From the cell containing the given text, extract its center point as [X, Y] coordinate. 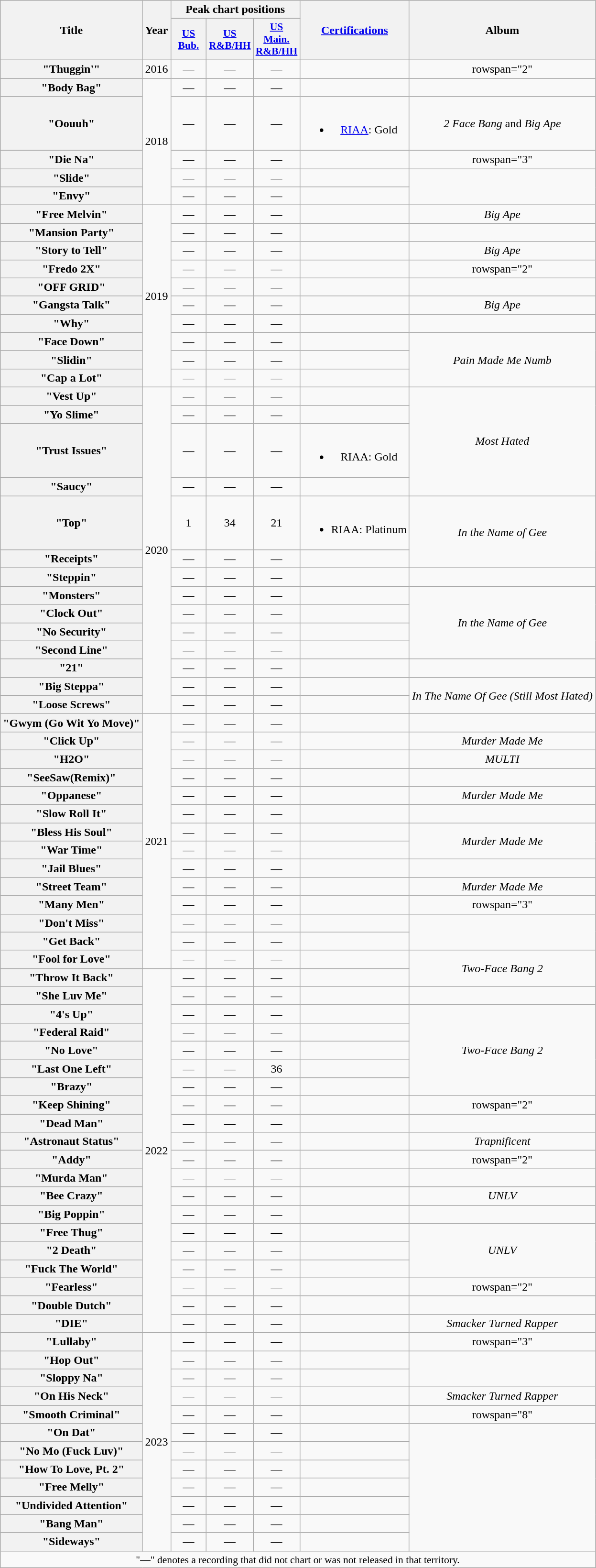
"Hop Out" [72, 1360]
"Gwym (Go Wit Yo Move)" [72, 723]
"Slow Roll It" [72, 814]
Most Hated [502, 441]
"Bee Crazy" [72, 1196]
"Lullaby" [72, 1341]
"Double Dutch" [72, 1305]
2022 [157, 1151]
"No Security" [72, 632]
"Throw It Back" [72, 977]
"Fuck The World" [72, 1269]
"Story to Tell" [72, 251]
36 [277, 1069]
"SeeSaw(Remix)" [72, 777]
"Jail Blues" [72, 868]
"Addy" [72, 1160]
"Last One Left" [72, 1069]
Title [72, 31]
2021 [157, 841]
"Murda Man" [72, 1178]
"Dead Man" [72, 1123]
"No Mo (Fuck Luv)" [72, 1451]
"Get Back" [72, 941]
"How To Love, Pt. 2" [72, 1469]
2023 [157, 1441]
"Vest Up" [72, 396]
"Fool for Love" [72, 959]
"Body Bag" [72, 88]
"Yo Slime" [72, 415]
"Receipts" [72, 559]
2020 [157, 550]
MULTI [502, 759]
rowspan="8" [502, 1414]
"No Love" [72, 1050]
2 Face Bang and Big Ape [502, 123]
"On His Neck" [72, 1396]
Pain Made Me Numb [502, 360]
"Undivided Attention" [72, 1505]
"H2O" [72, 759]
Trapnificent [502, 1141]
"Face Down" [72, 341]
"Thuggin'" [72, 69]
"Oouuh" [72, 123]
"Don't Miss" [72, 923]
"Cap a Lot" [72, 378]
"War Time" [72, 850]
"Bless His Soul" [72, 832]
"Big Poppin" [72, 1214]
"Envy" [72, 196]
"Clock Out" [72, 614]
"She Luv Me" [72, 996]
"4's Up" [72, 1014]
"Keep Shining" [72, 1105]
"Second Line" [72, 650]
"Saucy" [72, 487]
1 [188, 523]
"Monsters" [72, 595]
"Top" [72, 523]
34 [230, 523]
"—" denotes a recording that did not chart or was not released in that territory. [298, 1559]
"OFF GRID" [72, 287]
"Why" [72, 323]
2016 [157, 69]
"Brazy" [72, 1087]
RIAA: Platinum [355, 523]
"Slide" [72, 178]
"21" [72, 668]
"Steppin" [72, 577]
"Loose Screws" [72, 704]
"Slidin" [72, 360]
"DIE" [72, 1323]
"Free Melly" [72, 1487]
Album [502, 31]
"Bang Man" [72, 1524]
"Gangsta Talk" [72, 305]
"Smooth Criminal" [72, 1414]
Certifications [355, 31]
"Free Thug" [72, 1232]
"Street Team" [72, 887]
Year [157, 31]
"Trust Issues" [72, 450]
USMain.R&B/HH [277, 39]
"Click Up" [72, 741]
"2 Death" [72, 1250]
USBub. [188, 39]
"Sloppy Na" [72, 1378]
"Sideways" [72, 1542]
"Fearless" [72, 1287]
"Free Melvin" [72, 214]
USR&B/HH [230, 39]
21 [277, 523]
In The Name Of Gee (Still Most Hated) [502, 695]
"Federal Raid" [72, 1032]
Peak chart positions [235, 10]
"Big Steppa" [72, 686]
2018 [157, 142]
"On Dat" [72, 1433]
2019 [157, 296]
"Astronaut Status" [72, 1141]
"Mansion Party" [72, 232]
"Oppanese" [72, 796]
"Fredo 2X" [72, 269]
"Die Na" [72, 160]
"Many Men" [72, 905]
